Determine the (X, Y) coordinate at the center of the cell enclosing the given text.  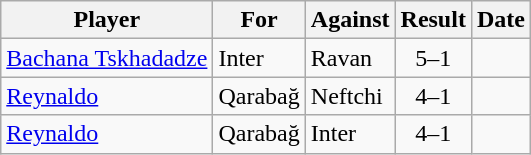
Ravan (350, 58)
For (259, 20)
Date (500, 20)
Against (350, 20)
Result (433, 20)
Player (107, 20)
5–1 (433, 58)
Bachana Tskhadadze (107, 58)
Neftchi (350, 96)
